Output the [x, y] coordinate of the center of the cell containing the given text.  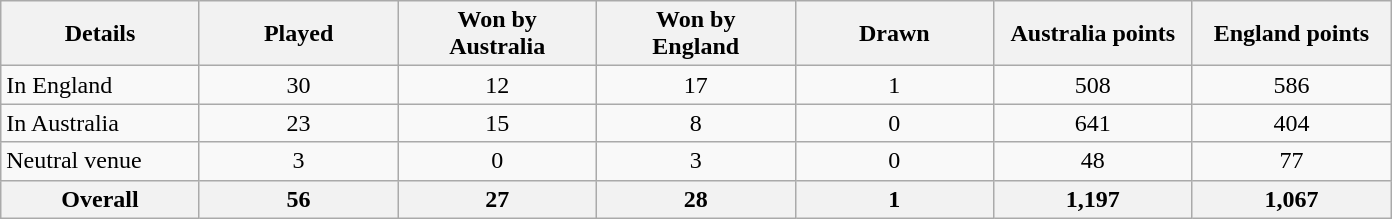
27 [498, 199]
1,197 [1094, 199]
1,067 [1292, 199]
77 [1292, 161]
Neutral venue [100, 161]
404 [1292, 123]
508 [1094, 85]
Won byEngland [696, 34]
641 [1094, 123]
8 [696, 123]
48 [1094, 161]
In England [100, 85]
In Australia [100, 123]
17 [696, 85]
Details [100, 34]
586 [1292, 85]
12 [498, 85]
23 [298, 123]
Australia points [1094, 34]
30 [298, 85]
Won byAustralia [498, 34]
Drawn [894, 34]
28 [696, 199]
Overall [100, 199]
England points [1292, 34]
Played [298, 34]
56 [298, 199]
15 [498, 123]
